Search for the cell housing the specified text and yield its (x, y) center coordinate. 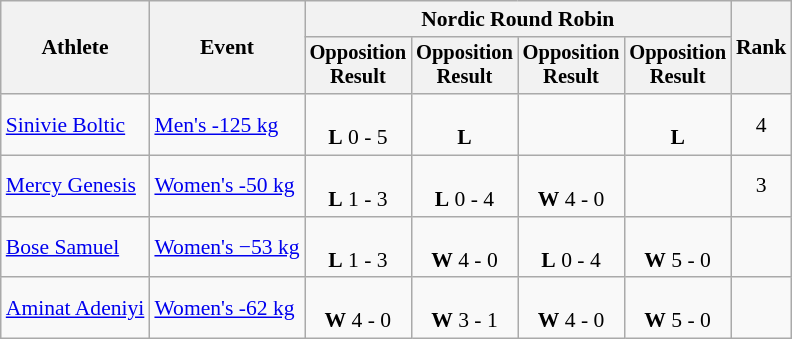
L 0 - 5 (358, 124)
Athlete (76, 48)
Aminat Adeniyi (76, 308)
4 (762, 124)
Event (226, 48)
Nordic Round Robin (518, 19)
Bose Samuel (76, 248)
Mercy Genesis (76, 186)
Women's −53 kg (226, 248)
Men's -125 kg (226, 124)
Sinivie Boltic (76, 124)
W 3 - 1 (464, 308)
Women's -50 kg (226, 186)
Women's -62 kg (226, 308)
Rank (762, 48)
3 (762, 186)
